For the text-containing cell, return its midpoint in (x, y) coordinate format. 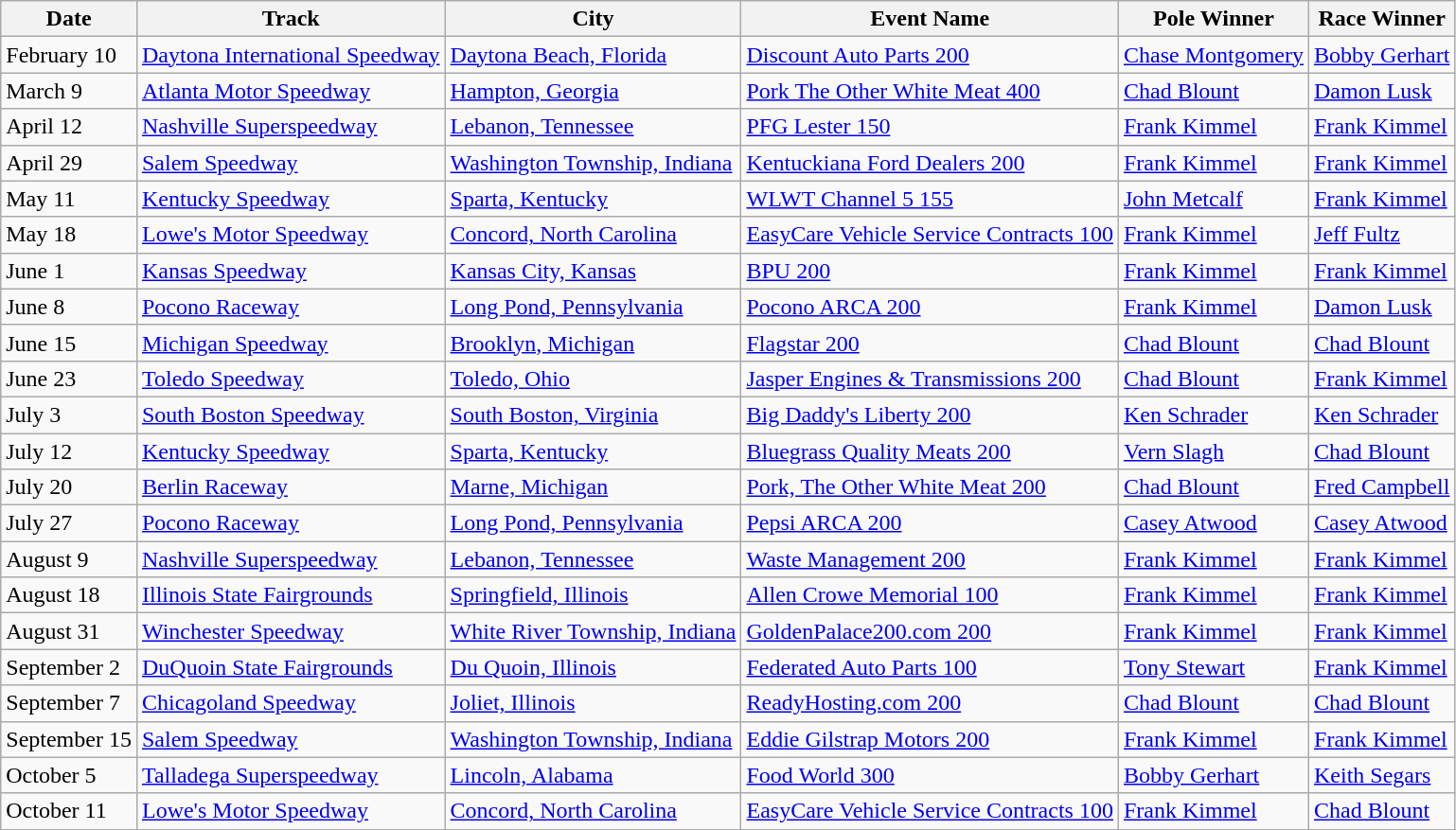
Kentuckiana Ford Dealers 200 (930, 163)
Race Winner (1382, 19)
Pork, The Other White Meat 200 (930, 487)
September 15 (69, 739)
Daytona Beach, Florida (593, 55)
Pocono ARCA 200 (930, 307)
White River Township, Indiana (593, 631)
Springfield, Illinois (593, 595)
August 9 (69, 559)
Brooklyn, Michigan (593, 343)
October 11 (69, 811)
March 9 (69, 91)
Michigan Speedway (291, 343)
Hampton, Georgia (593, 91)
Illinois State Fairgrounds (291, 595)
John Metcalf (1214, 199)
Marne, Michigan (593, 487)
Event Name (930, 19)
April 29 (69, 163)
Talladega Superspeedway (291, 775)
Discount Auto Parts 200 (930, 55)
BPU 200 (930, 271)
Atlanta Motor Speedway (291, 91)
May 18 (69, 235)
Pork The Other White Meat 400 (930, 91)
August 31 (69, 631)
July 27 (69, 523)
Tony Stewart (1214, 667)
Federated Auto Parts 100 (930, 667)
May 11 (69, 199)
PFG Lester 150 (930, 127)
Food World 300 (930, 775)
Jasper Engines & Transmissions 200 (930, 379)
Allen Crowe Memorial 100 (930, 595)
August 18 (69, 595)
Chicagoland Speedway (291, 703)
Date (69, 19)
Toledo, Ohio (593, 379)
Chase Montgomery (1214, 55)
June 23 (69, 379)
February 10 (69, 55)
June 8 (69, 307)
South Boston Speedway (291, 415)
June 1 (69, 271)
Joliet, Illinois (593, 703)
September 7 (69, 703)
Daytona International Speedway (291, 55)
Du Quoin, Illinois (593, 667)
Winchester Speedway (291, 631)
Lincoln, Alabama (593, 775)
Vern Slagh (1214, 451)
City (593, 19)
Track (291, 19)
Kansas Speedway (291, 271)
September 2 (69, 667)
ReadyHosting.com 200 (930, 703)
Jeff Fultz (1382, 235)
October 5 (69, 775)
Pole Winner (1214, 19)
Flagstar 200 (930, 343)
Toledo Speedway (291, 379)
Fred Campbell (1382, 487)
Eddie Gilstrap Motors 200 (930, 739)
July 20 (69, 487)
July 3 (69, 415)
June 15 (69, 343)
April 12 (69, 127)
GoldenPalace200.com 200 (930, 631)
July 12 (69, 451)
DuQuoin State Fairgrounds (291, 667)
Big Daddy's Liberty 200 (930, 415)
Pepsi ARCA 200 (930, 523)
Bluegrass Quality Meats 200 (930, 451)
Waste Management 200 (930, 559)
Kansas City, Kansas (593, 271)
WLWT Channel 5 155 (930, 199)
Keith Segars (1382, 775)
Berlin Raceway (291, 487)
South Boston, Virginia (593, 415)
